Search for the cell housing the specified text and yield its [x, y] center coordinate. 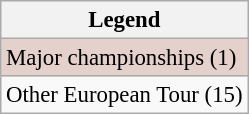
Legend [124, 20]
Other European Tour (15) [124, 95]
Major championships (1) [124, 58]
